Return the (x, y) coordinate for the center point of the cell that contains the specified text.  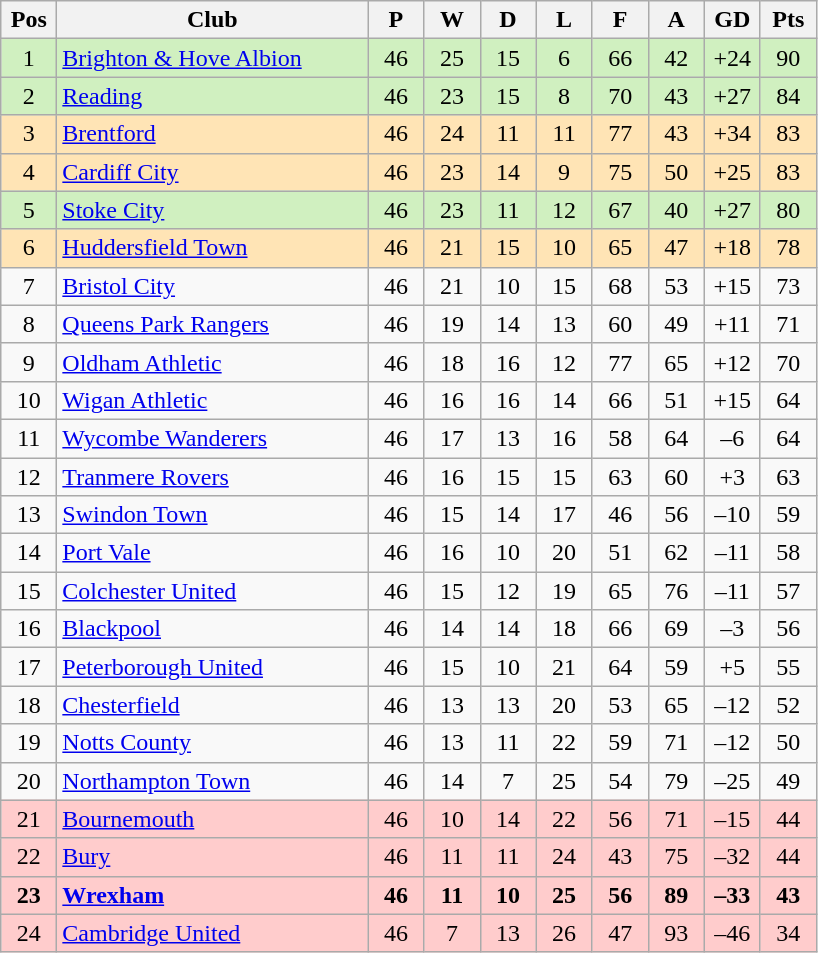
+18 (732, 248)
34 (788, 933)
+34 (732, 134)
A (676, 20)
Northampton Town (212, 781)
Wigan Athletic (212, 400)
Blackpool (212, 629)
80 (788, 210)
68 (620, 286)
Bournemouth (212, 819)
2 (29, 96)
+12 (732, 362)
Chesterfield (212, 705)
Brentford (212, 134)
GD (732, 20)
89 (676, 895)
Swindon Town (212, 515)
Queens Park Rangers (212, 324)
–3 (732, 629)
Bury (212, 857)
L (564, 20)
+24 (732, 58)
Colchester United (212, 591)
26 (564, 933)
90 (788, 58)
1 (29, 58)
76 (676, 591)
–10 (732, 515)
Reading (212, 96)
–46 (732, 933)
–15 (732, 819)
54 (620, 781)
Oldham Athletic (212, 362)
–33 (732, 895)
79 (676, 781)
78 (788, 248)
40 (676, 210)
62 (676, 553)
D (508, 20)
Stoke City (212, 210)
3 (29, 134)
Pts (788, 20)
93 (676, 933)
+11 (732, 324)
Huddersfield Town (212, 248)
W (452, 20)
Pos (29, 20)
73 (788, 286)
–6 (732, 438)
69 (676, 629)
+5 (732, 667)
+3 (732, 477)
Bristol City (212, 286)
Peterborough United (212, 667)
Cardiff City (212, 172)
Wycombe Wanderers (212, 438)
Wrexham (212, 895)
Port Vale (212, 553)
–25 (732, 781)
4 (29, 172)
Brighton & Hove Albion (212, 58)
42 (676, 58)
5 (29, 210)
55 (788, 667)
52 (788, 705)
57 (788, 591)
Tranmere Rovers (212, 477)
+25 (732, 172)
Club (212, 20)
84 (788, 96)
–32 (732, 857)
Notts County (212, 743)
P (396, 20)
67 (620, 210)
F (620, 20)
Cambridge United (212, 933)
